Search for the cell housing the specified text and yield its [x, y] center coordinate. 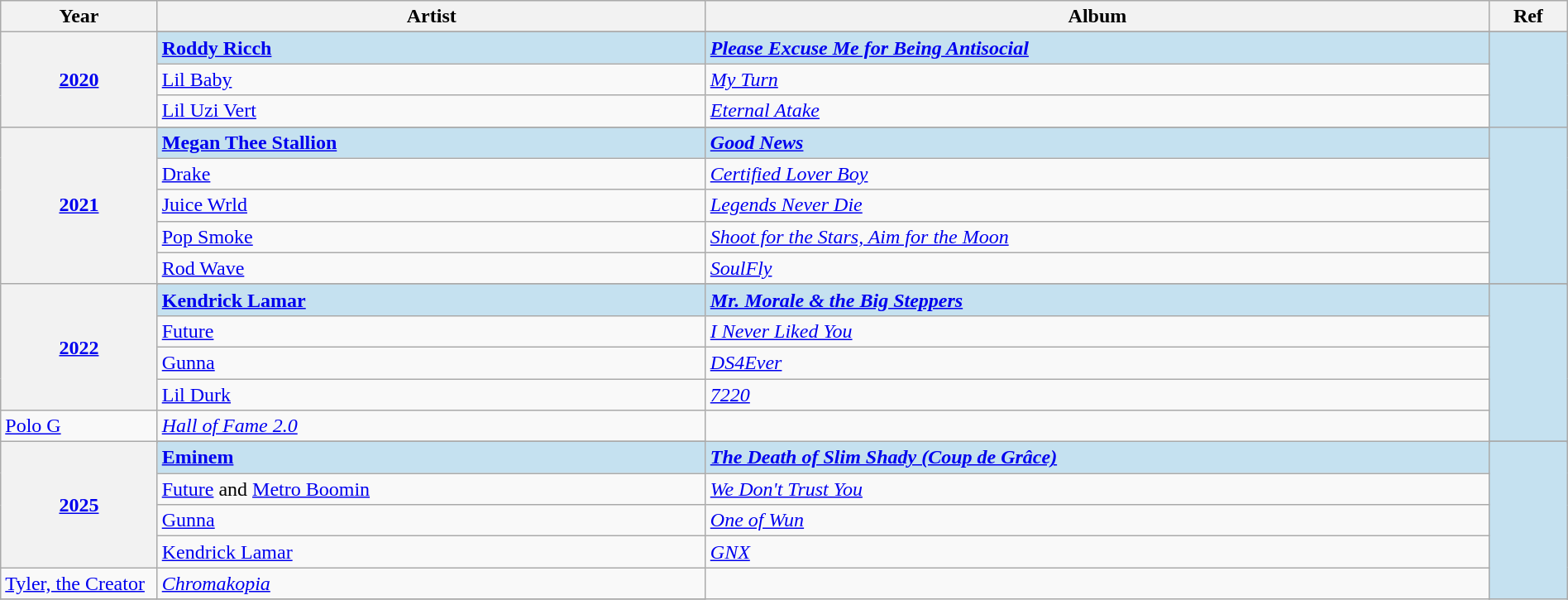
2022 [79, 347]
Ref [1528, 17]
SoulFly [1097, 268]
Megan Thee Stallion [432, 142]
Future and Metro Boomin [432, 489]
Legends Never Die [1097, 205]
Year [79, 17]
Mr. Morale & the Big Steppers [1097, 300]
The Death of Slim Shady (Coup de Grâce) [1097, 458]
Chromakopia [432, 583]
7220 [1097, 395]
Please Excuse Me for Being Antisocial [1097, 48]
2020 [79, 79]
Pop Smoke [432, 237]
Future [432, 331]
Tyler, the Creator [79, 583]
Drake [432, 174]
Hall of Fame 2.0 [432, 426]
Polo G [79, 426]
Juice Wrld [432, 205]
Shoot for the Stars, Aim for the Moon [1097, 237]
2025 [79, 505]
Artist [432, 17]
We Don't Trust You [1097, 489]
I Never Liked You [1097, 331]
GNX [1097, 552]
Lil Uzi Vert [432, 111]
Lil Durk [432, 395]
Rod Wave [432, 268]
Good News [1097, 142]
Lil Baby [432, 79]
DS4Ever [1097, 362]
Certified Lover Boy [1097, 174]
My Turn [1097, 79]
2021 [79, 205]
Eminem [432, 458]
Eternal Atake [1097, 111]
Album [1097, 17]
One of Wun [1097, 521]
Roddy Ricch [432, 48]
